Scan for the cell matching the given text and deliver its (x, y) coordinate at center. 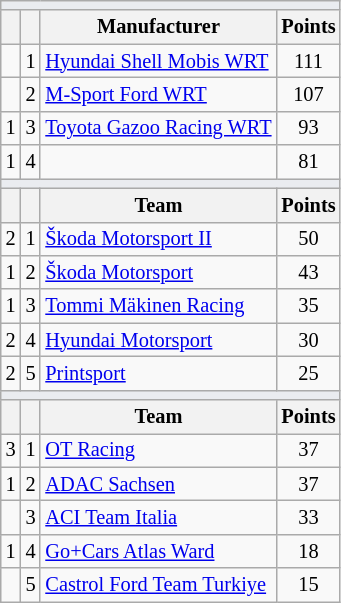
93 (308, 128)
15 (308, 585)
Škoda Motorsport II (158, 239)
Hyundai Motorsport (158, 340)
M-Sport Ford WRT (158, 94)
Hyundai Shell Mobis WRT (158, 61)
50 (308, 239)
35 (308, 306)
43 (308, 272)
Printsport (158, 373)
Toyota Gazoo Racing WRT (158, 128)
Manufacturer (158, 27)
107 (308, 94)
ADAC Sachsen (158, 484)
81 (308, 162)
Škoda Motorsport (158, 272)
OT Racing (158, 450)
111 (308, 61)
30 (308, 340)
33 (308, 517)
Castrol Ford Team Turkiye (158, 585)
Tommi Mäkinen Racing (158, 306)
ACI Team Italia (158, 517)
25 (308, 373)
Go+Cars Atlas Ward (158, 551)
18 (308, 551)
